Find where the given text appears and provide that cell's center as [x, y] coordinate. 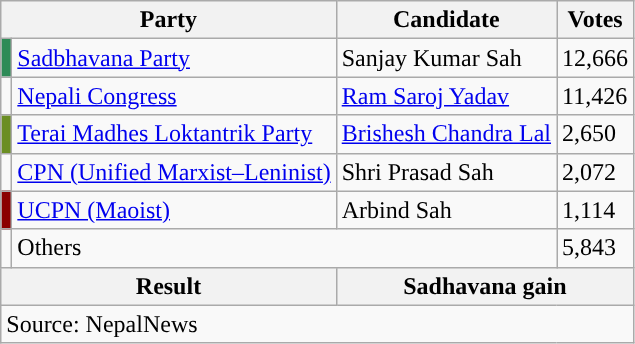
Candidate [446, 20]
2,650 [596, 134]
Result [168, 286]
Votes [596, 20]
Brishesh Chandra Lal [446, 134]
Arbind Sah [446, 210]
11,426 [596, 96]
2,072 [596, 172]
Party [168, 20]
Sadbhavana Party [174, 58]
UCPN (Maoist) [174, 210]
Shri Prasad Sah [446, 172]
Ram Saroj Yadav [446, 96]
12,666 [596, 58]
Source: NepalNews [318, 324]
Nepali Congress [174, 96]
Sanjay Kumar Sah [446, 58]
Terai Madhes Loktantrik Party [174, 134]
Sadhavana gain [484, 286]
CPN (Unified Marxist–Leninist) [174, 172]
Others [284, 248]
5,843 [596, 248]
1,114 [596, 210]
